Capture the cell that displays the provided text and extract its (X, Y) central coordinate. 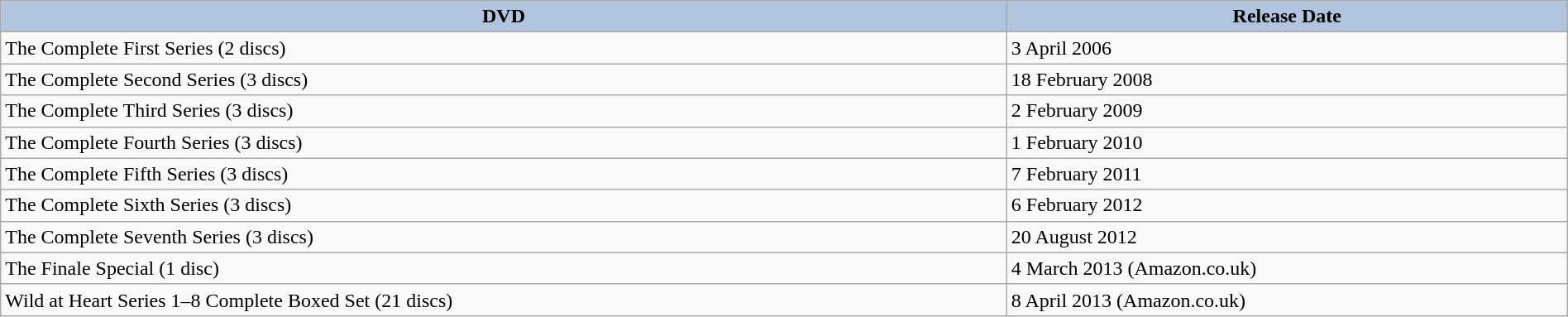
The Finale Special (1 disc) (504, 268)
DVD (504, 17)
The Complete Fourth Series (3 discs) (504, 142)
The Complete Second Series (3 discs) (504, 79)
2 February 2009 (1287, 111)
The Complete First Series (2 discs) (504, 48)
The Complete Seventh Series (3 discs) (504, 237)
The Complete Third Series (3 discs) (504, 111)
8 April 2013 (Amazon.co.uk) (1287, 300)
3 April 2006 (1287, 48)
4 March 2013 (Amazon.co.uk) (1287, 268)
1 February 2010 (1287, 142)
Wild at Heart Series 1–8 Complete Boxed Set (21 discs) (504, 300)
20 August 2012 (1287, 237)
6 February 2012 (1287, 205)
18 February 2008 (1287, 79)
The Complete Fifth Series (3 discs) (504, 174)
7 February 2011 (1287, 174)
The Complete Sixth Series (3 discs) (504, 205)
Release Date (1287, 17)
